Find where the given text appears and provide that cell's center as [x, y] coordinate. 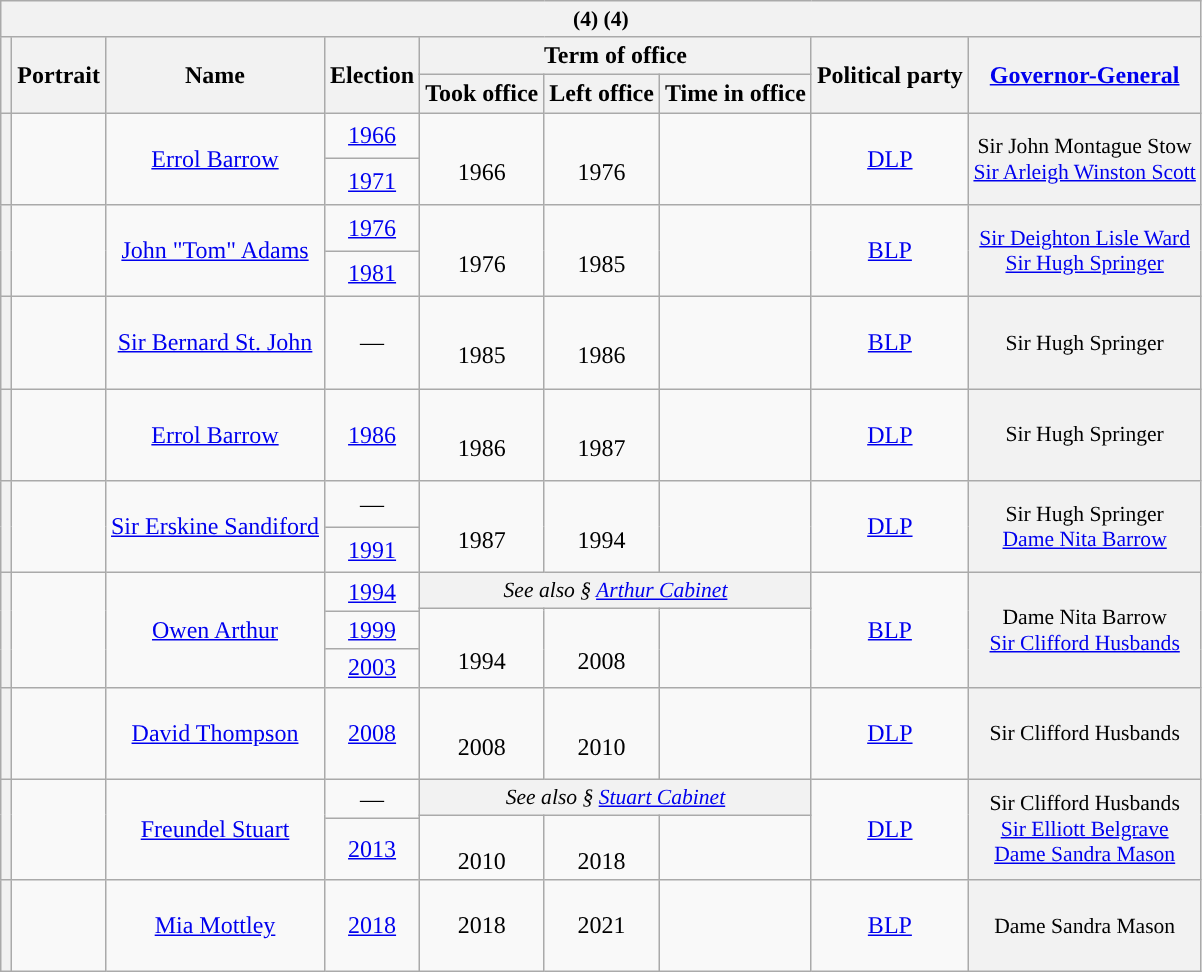
Term of office [616, 55]
David Thompson [214, 733]
1971 [372, 182]
Name [214, 74]
Sir Erskine Sandiford [214, 527]
Mia Mottley [214, 926]
John "Tom" Adams [214, 251]
2021 [602, 926]
Sir Deighton Lisle WardSir Hugh Springer [1084, 251]
(4) (4) [601, 19]
Took office [482, 93]
See also § Arthur Cabinet [616, 591]
2013 [372, 850]
Owen Arthur [214, 630]
2003 [372, 668]
Time in office [735, 93]
Dame Nita BarrowSir Clifford Husbands [1084, 630]
Sir Bernard St. John [214, 343]
Governor-General [1084, 74]
Left office [602, 93]
Dame Sandra Mason [1084, 926]
1999 [372, 630]
Sir John Montague StowSir Arleigh Winston Scott [1084, 158]
Portrait [59, 74]
Sir Clifford Husbands [1084, 733]
Sir Hugh SpringerDame Nita Barrow [1084, 527]
See also § Stuart Cabinet [616, 797]
1991 [372, 550]
Freundel Stuart [214, 830]
Sir Clifford HusbandsSir Elliott BelgraveDame Sandra Mason [1084, 830]
Election [372, 74]
1981 [372, 274]
Political party [890, 74]
